Capture the cell that displays the provided text and extract its [X, Y] central coordinate. 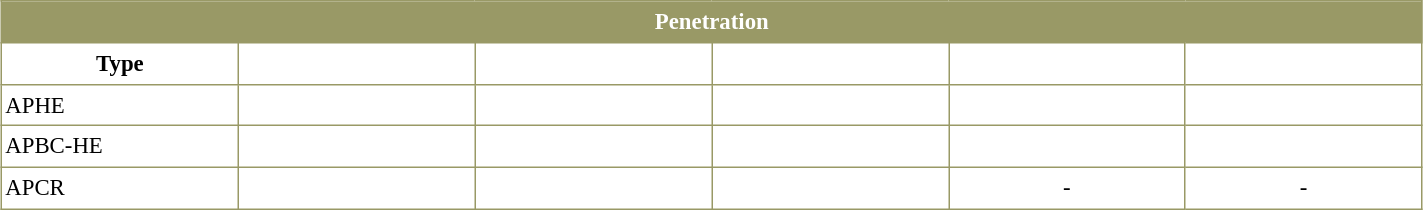
APHE [120, 105]
APCR [120, 189]
APBC-HE [120, 147]
Type [120, 63]
Penetration [712, 22]
